Provide the [x, y] coordinate of the cell's center where the given text is located.  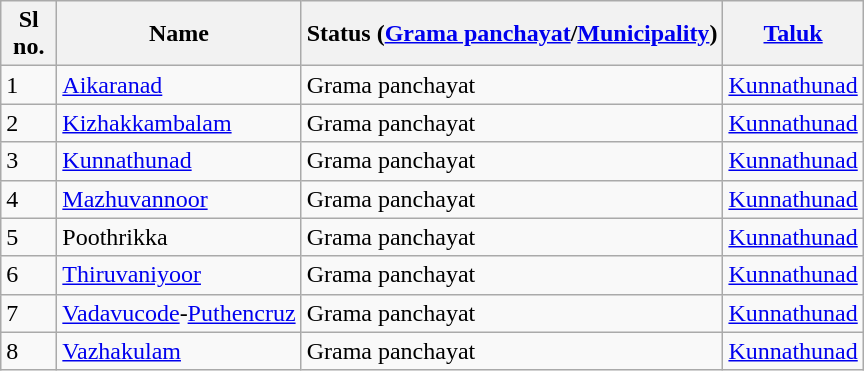
3 [29, 161]
Taluk [793, 34]
Vazhakulam [179, 351]
Vadavucode-Puthencruz [179, 313]
5 [29, 237]
Aikaranad [179, 85]
7 [29, 313]
Thiruvaniyoor [179, 275]
Name [179, 34]
Kizhakkambalam [179, 123]
4 [29, 199]
6 [29, 275]
1 [29, 85]
Poothrikka [179, 237]
8 [29, 351]
2 [29, 123]
Mazhuvannoor [179, 199]
Status (Grama panchayat/Municipality) [512, 34]
Sl no. [29, 34]
